For the text-containing cell, return its midpoint in (x, y) coordinate format. 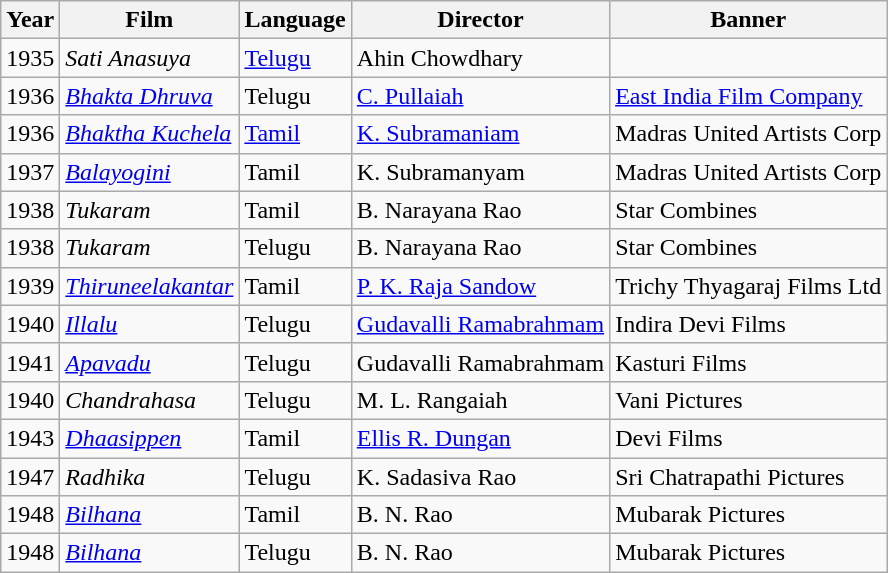
Sri Chatrapathi Pictures (748, 477)
Trichy Thyagaraj Films Ltd (748, 286)
1947 (30, 477)
Sati Anasuya (150, 58)
Banner (748, 20)
P. K. Raja Sandow (480, 286)
K. Subramaniam (480, 134)
K. Subramanyam (480, 172)
Ahin Chowdhary (480, 58)
Chandrahasa (150, 400)
East India Film Company (748, 96)
Thiruneelakantar (150, 286)
1937 (30, 172)
1943 (30, 438)
1935 (30, 58)
1941 (30, 362)
Kasturi Films (748, 362)
M. L. Rangaiah (480, 400)
Illalu (150, 324)
K. Sadasiva Rao (480, 477)
Ellis R. Dungan (480, 438)
Film (150, 20)
Language (295, 20)
Bhakta Dhruva (150, 96)
C. Pullaiah (480, 96)
Radhika (150, 477)
Indira Devi Films (748, 324)
Vani Pictures (748, 400)
Devi Films (748, 438)
Apavadu (150, 362)
Dhaasippen (150, 438)
Bhaktha Kuchela (150, 134)
Balayogini (150, 172)
Director (480, 20)
1939 (30, 286)
Year (30, 20)
